Search for the cell housing the specified text and yield its (x, y) center coordinate. 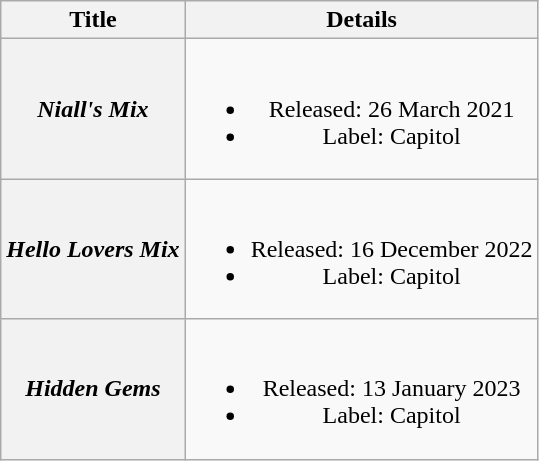
Niall's Mix (93, 109)
Hidden Gems (93, 389)
Hello Lovers Mix (93, 249)
Released: 13 January 2023Label: Capitol (362, 389)
Title (93, 20)
Released: 16 December 2022Label: Capitol (362, 249)
Released: 26 March 2021Label: Capitol (362, 109)
Details (362, 20)
